Return the (X, Y) coordinate for the center point of the cell that contains the specified text.  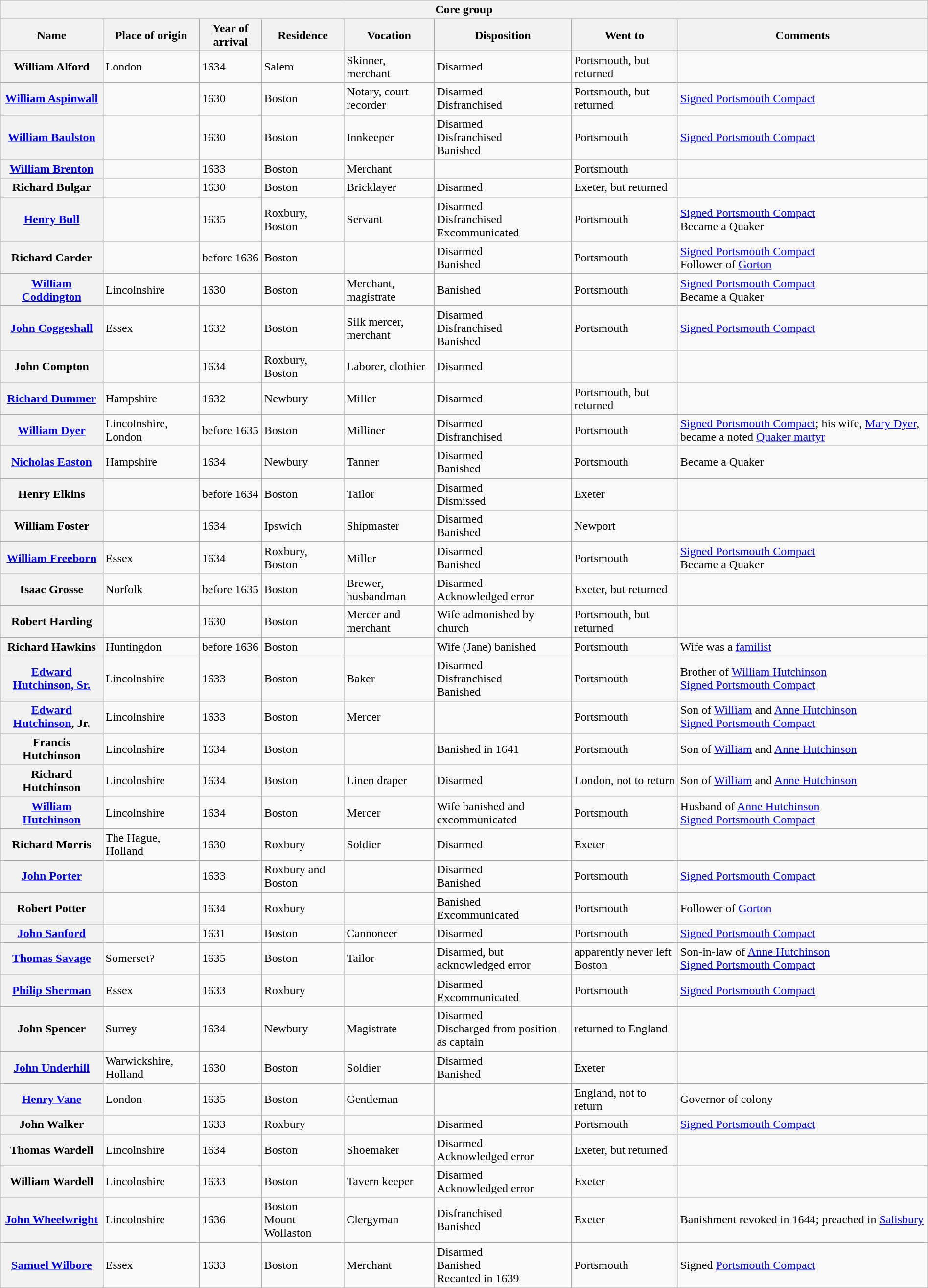
Salem (302, 67)
Governor of colony (803, 1100)
Wife admonished by church (503, 622)
Disarmed Dismissed (503, 494)
Linen draper (389, 780)
John Walker (52, 1124)
Isaac Grosse (52, 589)
Richard Hutchinson (52, 780)
Richard Carder (52, 258)
Vocation (389, 35)
Place of origin (151, 35)
Silk mercer, merchant (389, 328)
Laborer, clothier (389, 366)
Magistrate (389, 1029)
Disarmed, but acknowledged error (503, 959)
William Dyer (52, 431)
Disfranchised Banished (503, 1220)
John Compton (52, 366)
returned to England (625, 1029)
William Wardell (52, 1182)
Notary, court recorder (389, 99)
John Sanford (52, 934)
Banished (503, 290)
John Coggeshall (52, 328)
John Porter (52, 876)
William Alford (52, 67)
Lincolnshire, London (151, 431)
Cannoneer (389, 934)
Brother of William Hutchinson Signed Portsmouth Compact (803, 679)
William Aspinwall (52, 99)
Core group (464, 10)
Disarmed Banished Recanted in 1639 (503, 1265)
Mercer and merchant (389, 622)
Nicholas Easton (52, 462)
Robert Potter (52, 908)
Thomas Savage (52, 959)
Henry Elkins (52, 494)
Clergyman (389, 1220)
William Hutchinson (52, 813)
Richard Dummer (52, 398)
apparently never left Boston (625, 959)
Bricklayer (389, 187)
Thomas Wardell (52, 1149)
Disposition (503, 35)
Ipswich (302, 526)
Shoemaker (389, 1149)
Son of William and Anne Hutchinson Signed Portsmouth Compact (803, 717)
Francis Hutchinson (52, 749)
1636 (230, 1220)
Richard Bulgar (52, 187)
Residence (302, 35)
Samuel Wilbore (52, 1265)
Robert Harding (52, 622)
Disarmed Excommunicated (503, 991)
Somerset? (151, 959)
Edward Hutchinson, Sr. (52, 679)
Boston Mount Wollaston (302, 1220)
Wife was a familist (803, 647)
1631 (230, 934)
before 1634 (230, 494)
Wife (Jane) banished (503, 647)
William Coddington (52, 290)
Banishment revoked in 1644; preached in Salisbury (803, 1220)
Gentleman (389, 1100)
Baker (389, 679)
Became a Quaker (803, 462)
Year of arrival (230, 35)
Went to (625, 35)
Signed Portsmouth Compact Follower of Gorton (803, 258)
Skinner, merchant (389, 67)
Disarmed Discharged from position as captain (503, 1029)
John Spencer (52, 1029)
Norfolk (151, 589)
John Wheelwright (52, 1220)
Name (52, 35)
The Hague, Holland (151, 844)
William Foster (52, 526)
Roxbury and Boston (302, 876)
Son-in-law of Anne Hutchinson Signed Portsmouth Compact (803, 959)
Richard Morris (52, 844)
Henry Bull (52, 219)
Banished Excommunicated (503, 908)
Edward Hutchinson, Jr. (52, 717)
Surrey (151, 1029)
Richard Hawkins (52, 647)
Brewer, husbandman (389, 589)
Signed Portsmouth Compact; his wife, Mary Dyer, became a noted Quaker martyr (803, 431)
Tavern keeper (389, 1182)
London, not to return (625, 780)
John Underhill (52, 1067)
Wife banished and excommunicated (503, 813)
Servant (389, 219)
Merchant, magistrate (389, 290)
Philip Sherman (52, 991)
Husband of Anne Hutchinson Signed Portsmouth Compact (803, 813)
Follower of Gorton (803, 908)
Tanner (389, 462)
England, not to return (625, 1100)
Newport (625, 526)
Disarmed Disfranchised Excommunicated (503, 219)
William Brenton (52, 169)
William Freeborn (52, 558)
William Baulston (52, 137)
Comments (803, 35)
Milliner (389, 431)
Henry Vane (52, 1100)
Shipmaster (389, 526)
Innkeeper (389, 137)
Huntingdon (151, 647)
Warwickshire, Holland (151, 1067)
Banished in 1641 (503, 749)
